Determine the [x, y] coordinate at the center of the cell enclosing the given text.  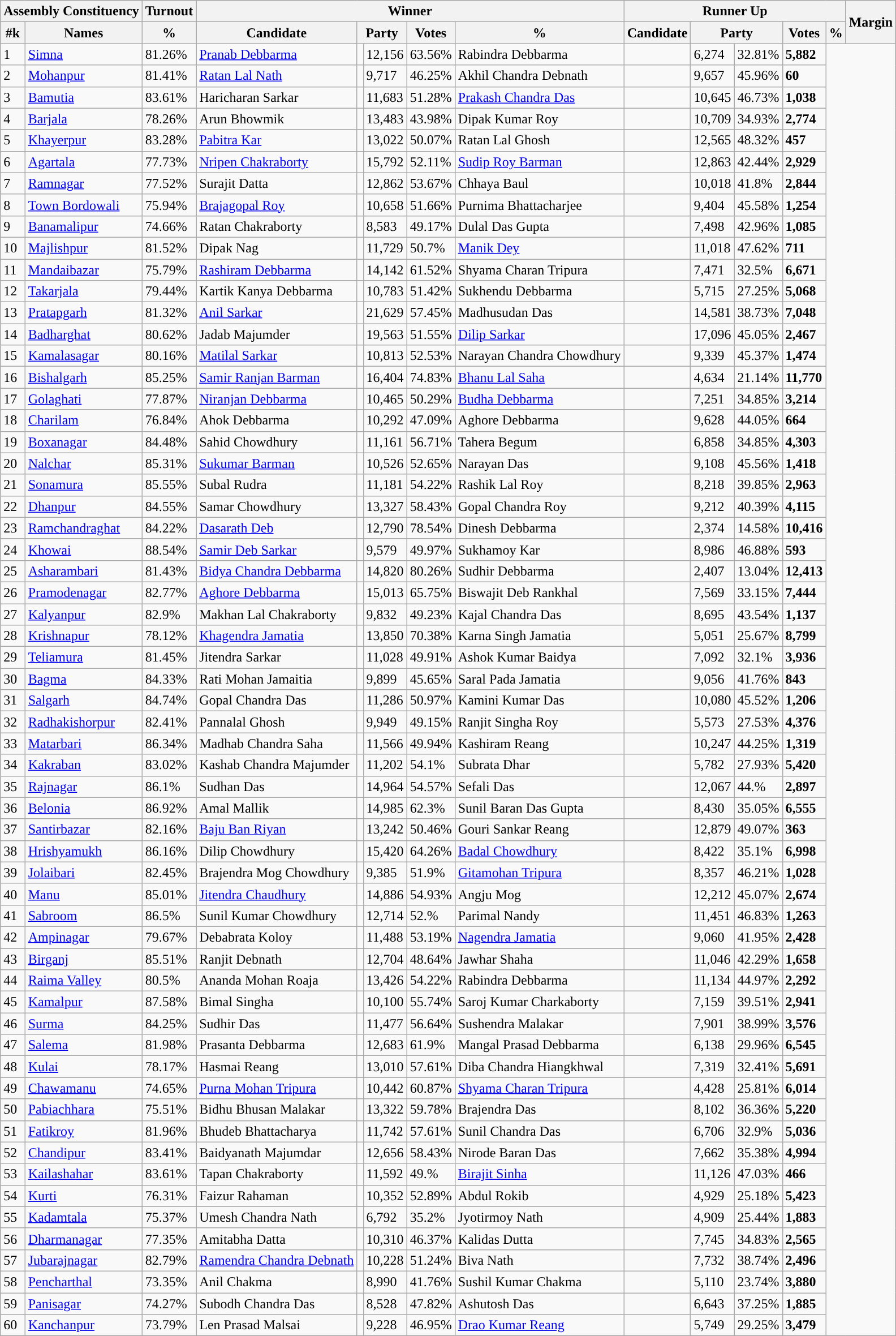
1,885 [804, 1303]
Sunil Kumar Chowdhury [277, 916]
2,674 [804, 894]
11,134 [713, 981]
363 [804, 830]
61.52% [431, 270]
Narayan Chandra Chowdhury [540, 356]
Kajal Chandra Das [540, 614]
9,339 [713, 356]
6,274 [713, 54]
82.79% [169, 1260]
Arun Bhowmik [277, 119]
7,251 [713, 399]
49.% [431, 1174]
12,212 [713, 894]
9,056 [713, 679]
8,430 [713, 808]
Sushendra Malakar [540, 1024]
13,022 [385, 140]
85.01% [169, 894]
Runner Up [735, 11]
5,110 [713, 1282]
Chawamanu [84, 1088]
27.53% [758, 722]
44.97% [758, 981]
29.96% [758, 1045]
51.55% [431, 334]
15,420 [385, 851]
Raima Valley [84, 981]
82.77% [169, 592]
Assembly Constituency [71, 11]
3,479 [804, 1325]
Takarjala [84, 291]
35 [12, 787]
Dipak Nag [277, 248]
26 [12, 592]
Kadamtala [84, 1217]
Salgarh [84, 701]
2,941 [804, 1002]
74.65% [169, 1088]
711 [804, 248]
32.41% [758, 1067]
4,929 [713, 1196]
45.37% [758, 356]
6,643 [713, 1303]
Jitendra Chaudhury [277, 894]
80.5% [169, 981]
Gopal Chandra Das [277, 701]
41.95% [758, 937]
4,428 [713, 1088]
85.55% [169, 485]
Jitendra Sarkar [277, 658]
Teliamura [84, 658]
29 [12, 658]
9,228 [385, 1325]
12,863 [713, 162]
22 [12, 506]
18 [12, 420]
Mangal Prasad Debbarma [540, 1045]
Kailashahar [84, 1174]
42.29% [758, 959]
81.26% [169, 54]
1,206 [804, 701]
2,496 [804, 1260]
Faizur Rahaman [277, 1196]
25 [12, 571]
Angju Mog [540, 894]
Pabitra Kar [277, 140]
76.31% [169, 1196]
45.58% [758, 205]
6,545 [804, 1045]
23.74% [758, 1282]
Ahok Debbarma [277, 420]
2 [12, 76]
9,949 [385, 722]
56.71% [431, 442]
7,662 [713, 1153]
Ramnagar [84, 183]
11,046 [713, 959]
12,790 [385, 528]
Karna Singh Jamatia [540, 636]
Bamutia [84, 97]
84.33% [169, 679]
Nagendra Jamatia [540, 937]
14,820 [385, 571]
45.05% [758, 334]
Pratapgarh [84, 313]
43.98% [431, 119]
52.53% [431, 356]
35.1% [758, 851]
Dipak Kumar Roy [540, 119]
61.9% [431, 1045]
Saral Pada Jamatia [540, 679]
77.35% [169, 1239]
Narayan Das [540, 463]
78.17% [169, 1067]
Bimal Singha [277, 1002]
11,126 [713, 1174]
49.94% [431, 744]
11,566 [385, 744]
15 [12, 356]
45.07% [758, 894]
32 [12, 722]
86.34% [169, 744]
10,018 [713, 183]
6,792 [385, 1217]
5,220 [804, 1110]
Akhil Chandra Debnath [540, 76]
5,573 [713, 722]
14,886 [385, 894]
49.17% [431, 226]
85.25% [169, 377]
47 [12, 1045]
6,555 [804, 808]
80.26% [431, 571]
Belonia [84, 808]
11,286 [385, 701]
51.66% [431, 205]
Gitamohan Tripura [540, 873]
12,714 [385, 916]
43 [12, 959]
Ashutosh Das [540, 1303]
2,292 [804, 981]
Baju Ban Riyan [277, 830]
7,569 [713, 592]
11 [12, 270]
46.83% [758, 916]
Sudhir Debbarma [540, 571]
Ampinagar [84, 937]
2,407 [713, 571]
Gopal Chandra Roy [540, 506]
44.25% [758, 744]
Bhanu Lal Saha [540, 377]
56 [12, 1239]
Brajendra Das [540, 1110]
75.51% [169, 1110]
Khagendra Jamatia [277, 636]
Rajnagar [84, 787]
17,096 [713, 334]
7,159 [713, 1002]
27 [12, 614]
Kanchanpur [84, 1325]
53.19% [431, 937]
76.84% [169, 420]
Subal Rudra [277, 485]
7,745 [713, 1239]
Surma [84, 1024]
34 [12, 765]
Ranjit Singha Roy [540, 722]
13,426 [385, 981]
Jubarajnagar [84, 1260]
88.54% [169, 549]
74.66% [169, 226]
Pramodenagar [84, 592]
5,420 [804, 765]
32.5% [758, 270]
45.52% [758, 701]
7 [12, 183]
13,850 [385, 636]
7,319 [713, 1067]
Kamini Kumar Das [540, 701]
Badal Chowdhury [540, 851]
14,964 [385, 787]
1,254 [804, 205]
50.46% [431, 830]
7,048 [804, 313]
Dulal Das Gupta [540, 226]
21.14% [758, 377]
8,422 [713, 851]
3,936 [804, 658]
Kashab Chandra Majumder [277, 765]
466 [804, 1174]
10 [12, 248]
84.25% [169, 1024]
21,629 [385, 313]
51.42% [431, 291]
9,404 [713, 205]
Len Prasad Malsai [277, 1325]
Kulai [84, 1067]
47.62% [758, 248]
10,526 [385, 463]
46.95% [431, 1325]
81.96% [169, 1131]
73.35% [169, 1282]
55.74% [431, 1002]
12,565 [713, 140]
83.41% [169, 1153]
11,451 [713, 916]
Makhan Lal Chakraborty [277, 614]
25.18% [758, 1196]
42.96% [758, 226]
Margin [871, 22]
Subodh Chandra Das [277, 1303]
45.96% [758, 76]
Ramchandraghat [84, 528]
Gouri Sankar Reang [540, 830]
Sudip Roy Barman [540, 162]
2,374 [713, 528]
843 [804, 679]
Majlishpur [84, 248]
49.97% [431, 549]
Ratan Lal Nath [277, 76]
Drao Kumar Reang [540, 1325]
Hrishyamukh [84, 851]
Jadab Majumder [277, 334]
4,376 [804, 722]
38.73% [758, 313]
Dhanpur [84, 506]
12 [12, 291]
10,783 [385, 291]
29.25% [758, 1325]
Krishnapur [84, 636]
46 [12, 1024]
73.79% [169, 1325]
36 [12, 808]
Debabrata Koloy [277, 937]
Haricharan Sarkar [277, 97]
Salema [84, 1045]
Pranab Debbarma [277, 54]
28 [12, 636]
8,528 [385, 1303]
1,137 [804, 614]
51.9% [431, 873]
593 [804, 549]
77.52% [169, 183]
Rati Mohan Jamaitia [277, 679]
10,645 [713, 97]
Madhab Chandra Saha [277, 744]
77.87% [169, 399]
Mandaibazar [84, 270]
85.51% [169, 959]
54.93% [431, 894]
Panisagar [84, 1303]
65.75% [431, 592]
Nalchar [84, 463]
41.8% [758, 183]
25.81% [758, 1088]
37 [12, 830]
1,883 [804, 1217]
Birganj [84, 959]
4,634 [713, 377]
10,310 [385, 1239]
8,583 [385, 226]
9,717 [385, 76]
31 [12, 701]
12,656 [385, 1153]
6,138 [713, 1045]
457 [804, 140]
12,683 [385, 1045]
8,986 [713, 549]
38 [12, 851]
6,998 [804, 851]
Dilip Sarkar [540, 334]
Radhakishorpur [84, 722]
86.1% [169, 787]
81.41% [169, 76]
11,161 [385, 442]
57 [12, 1260]
78.26% [169, 119]
10,465 [385, 399]
5,036 [804, 1131]
54.1% [431, 765]
52.% [431, 916]
Banamalipur [84, 226]
Subrata Dhar [540, 765]
84.55% [169, 506]
Sushil Kumar Chakma [540, 1282]
46.88% [758, 549]
74.27% [169, 1303]
Brajagopal Roy [277, 205]
9,385 [385, 873]
Sudhir Das [277, 1024]
25.67% [758, 636]
Charilam [84, 420]
10,442 [385, 1088]
45.65% [431, 679]
14 [12, 334]
74.83% [431, 377]
Fatikroy [84, 1131]
Birajit Sinha [540, 1174]
10,416 [804, 528]
Sahid Chowdhury [277, 442]
Amal Mallik [277, 808]
8,695 [713, 614]
81.32% [169, 313]
Dasarath Deb [277, 528]
82.45% [169, 873]
9,579 [385, 549]
49.07% [758, 830]
2,844 [804, 183]
Ashok Kumar Baidya [540, 658]
8,102 [713, 1110]
Boxanagar [84, 442]
10,658 [385, 205]
8 [12, 205]
2,428 [804, 937]
75.94% [169, 205]
Jawhar Shaha [540, 959]
Asharambari [84, 571]
Samir Deb Sarkar [277, 549]
Anil Chakma [277, 1282]
4,909 [713, 1217]
Golaghati [84, 399]
Khowai [84, 549]
Brajendra Mog Chowdhury [277, 873]
49.91% [431, 658]
11,488 [385, 937]
32.9% [758, 1131]
80.16% [169, 356]
13,322 [385, 1110]
5,051 [713, 636]
6,014 [804, 1088]
10,228 [385, 1260]
53 [12, 1174]
5,715 [713, 291]
77.73% [169, 162]
82.9% [169, 614]
Ratan Lal Ghosh [540, 140]
75.37% [169, 1217]
Tapan Chakraborty [277, 1174]
54.57% [431, 787]
86.92% [169, 808]
79.44% [169, 291]
50.7% [431, 248]
87.58% [169, 1002]
24 [12, 549]
2,565 [804, 1239]
50.29% [431, 399]
Names [84, 33]
42.44% [758, 162]
44 [12, 981]
#k [12, 33]
5 [12, 140]
83.02% [169, 765]
19,563 [385, 334]
Niranjan Debbarma [277, 399]
58 [12, 1282]
48 [12, 1067]
13 [12, 313]
Madhusudan Das [540, 313]
47.09% [431, 420]
Matilal Sarkar [277, 356]
86.16% [169, 851]
13,242 [385, 830]
79.67% [169, 937]
2,929 [804, 162]
9,628 [713, 420]
25.44% [758, 1217]
1,038 [804, 97]
6 [12, 162]
8,218 [713, 485]
84.22% [169, 528]
78.12% [169, 636]
46.37% [431, 1239]
Bagma [84, 679]
Anil Sarkar [277, 313]
40.39% [758, 506]
5,782 [713, 765]
32.1% [758, 658]
14,142 [385, 270]
9,212 [713, 506]
8,799 [804, 636]
1,028 [804, 873]
8,357 [713, 873]
Rashiram Debbarma [277, 270]
56.64% [431, 1024]
11,018 [713, 248]
Baidyanath Majumdar [277, 1153]
Purna Mohan Tripura [277, 1088]
81.98% [169, 1045]
Samar Chowdhury [277, 506]
10,247 [713, 744]
Dharmanagar [84, 1239]
Bidhu Bhusan Malakar [277, 1110]
Bishalgarh [84, 377]
12,067 [713, 787]
59.78% [431, 1110]
Agartala [84, 162]
Biva Nath [540, 1260]
Winner [410, 11]
46.21% [758, 873]
Tahera Begum [540, 442]
15,013 [385, 592]
84.48% [169, 442]
11,028 [385, 658]
14,581 [713, 313]
Nripen Chakraborty [277, 162]
Chandipur [84, 1153]
59 [12, 1303]
38.99% [758, 1024]
52.89% [431, 1196]
9,657 [713, 76]
6,858 [713, 442]
Sabroom [84, 916]
10,100 [385, 1002]
35.2% [431, 1217]
14.58% [758, 528]
Kartik Kanya Debbarma [277, 291]
Kalidas Dutta [540, 1239]
11,202 [385, 765]
10,080 [713, 701]
82.16% [169, 830]
52 [12, 1153]
9,060 [713, 937]
Pencharthal [84, 1282]
12,862 [385, 183]
664 [804, 420]
45.56% [758, 463]
13.04% [758, 571]
Biswajit Deb Rankhal [540, 592]
Abdul Rokib [540, 1196]
62.3% [431, 808]
Mohanpur [84, 76]
37.25% [758, 1303]
1 [12, 54]
5,749 [713, 1325]
86.5% [169, 916]
Sunil Chandra Das [540, 1131]
Pabiachhara [84, 1110]
8,990 [385, 1282]
5,423 [804, 1196]
78.54% [431, 528]
7,092 [713, 658]
81.43% [169, 571]
Hasmai Reang [277, 1067]
Sonamura [84, 485]
55 [12, 1217]
40 [12, 894]
11,477 [385, 1024]
51.24% [431, 1260]
Khayerpur [84, 140]
85.31% [169, 463]
Barjala [84, 119]
3,576 [804, 1024]
Kamalasagar [84, 356]
Sukhamoy Kar [540, 549]
60.87% [431, 1088]
Manik Dey [540, 248]
6,706 [713, 1131]
Kakraban [84, 765]
Kashiram Reang [540, 744]
Purnima Bhattacharjee [540, 205]
49 [12, 1088]
3,880 [804, 1282]
48.32% [758, 140]
12,879 [713, 830]
13,010 [385, 1067]
Badharghat [84, 334]
Ramendra Chandra Debnath [277, 1260]
12,156 [385, 54]
Budha Debbarma [540, 399]
7,732 [713, 1260]
Simna [84, 54]
16,404 [385, 377]
39.85% [758, 485]
Umesh Chandra Nath [277, 1217]
Saroj Kumar Charkaborty [540, 1002]
44.% [758, 787]
9,108 [713, 463]
4,994 [804, 1153]
42 [12, 937]
Nirode Baran Das [540, 1153]
46.73% [758, 97]
84.74% [169, 701]
50.07% [431, 140]
46.25% [431, 76]
1,418 [804, 463]
23 [12, 528]
35.05% [758, 808]
27.93% [758, 765]
54 [12, 1196]
9 [12, 226]
1,085 [804, 226]
Sudhan Das [277, 787]
Sunil Baran Das Gupta [540, 808]
51 [12, 1131]
7,471 [713, 270]
16 [12, 377]
52.65% [431, 463]
51.28% [431, 97]
5,882 [804, 54]
Sukumar Barman [277, 463]
Kamalpur [84, 1002]
47.82% [431, 1303]
7,901 [713, 1024]
Matarbari [84, 744]
50 [12, 1110]
Jyotirmoy Nath [540, 1217]
Samir Ranjan Barman [277, 377]
2,774 [804, 119]
Surajit Datta [277, 183]
Amitabha Datta [277, 1239]
53.67% [431, 183]
2,897 [804, 787]
5,068 [804, 291]
Turnout [169, 11]
11,181 [385, 485]
Parimal Nandy [540, 916]
9,899 [385, 679]
38.74% [758, 1260]
36.36% [758, 1110]
11,683 [385, 97]
64.26% [431, 851]
Jolaibari [84, 873]
Rashik Lal Roy [540, 485]
57.45% [431, 313]
10,813 [385, 356]
3,214 [804, 399]
Dinesh Debbarma [540, 528]
39 [12, 873]
1,474 [804, 356]
43.54% [758, 614]
17 [12, 399]
Prakash Chandra Das [540, 97]
19 [12, 442]
4 [12, 119]
35.38% [758, 1153]
Sukhendu Debbarma [540, 291]
34.93% [758, 119]
33.15% [758, 592]
Prasanta Debbarma [277, 1045]
12,413 [804, 571]
1,263 [804, 916]
44.05% [758, 420]
12,704 [385, 959]
11,770 [804, 377]
Diba Chandra Hiangkhwal [540, 1067]
Kurti [84, 1196]
27.25% [758, 291]
Town Bordowali [84, 205]
10,709 [713, 119]
14,985 [385, 808]
Manu [84, 894]
2,963 [804, 485]
10,292 [385, 420]
7,498 [713, 226]
33 [12, 744]
7,444 [804, 592]
13,483 [385, 119]
11,729 [385, 248]
10,352 [385, 1196]
Bhudeb Bhattacharya [277, 1131]
21 [12, 485]
3 [12, 97]
80.62% [169, 334]
4,115 [804, 506]
82.41% [169, 722]
Santirbazar [84, 830]
32.81% [758, 54]
9,832 [385, 614]
Ananda Mohan Roaja [277, 981]
5,691 [804, 1067]
1,658 [804, 959]
Kalyanpur [84, 614]
70.38% [431, 636]
34.83% [758, 1239]
83.28% [169, 140]
Chhaya Baul [540, 183]
63.56% [431, 54]
81.52% [169, 248]
81.45% [169, 658]
48.64% [431, 959]
1,319 [804, 744]
50.97% [431, 701]
47.03% [758, 1174]
39.51% [758, 1002]
4,303 [804, 442]
75.79% [169, 270]
45 [12, 1002]
Pannalal Ghosh [277, 722]
11,742 [385, 1131]
41 [12, 916]
Sefali Das [540, 787]
6,671 [804, 270]
Bidya Chandra Debbarma [277, 571]
30 [12, 679]
15,792 [385, 162]
52.11% [431, 162]
13,327 [385, 506]
Ratan Chakraborty [277, 226]
2,467 [804, 334]
20 [12, 463]
Dilip Chowdhury [277, 851]
11,592 [385, 1174]
49.23% [431, 614]
Ranjit Debnath [277, 959]
49.15% [431, 722]
